Return the [x, y] coordinate for the center point of the cell that contains the specified text.  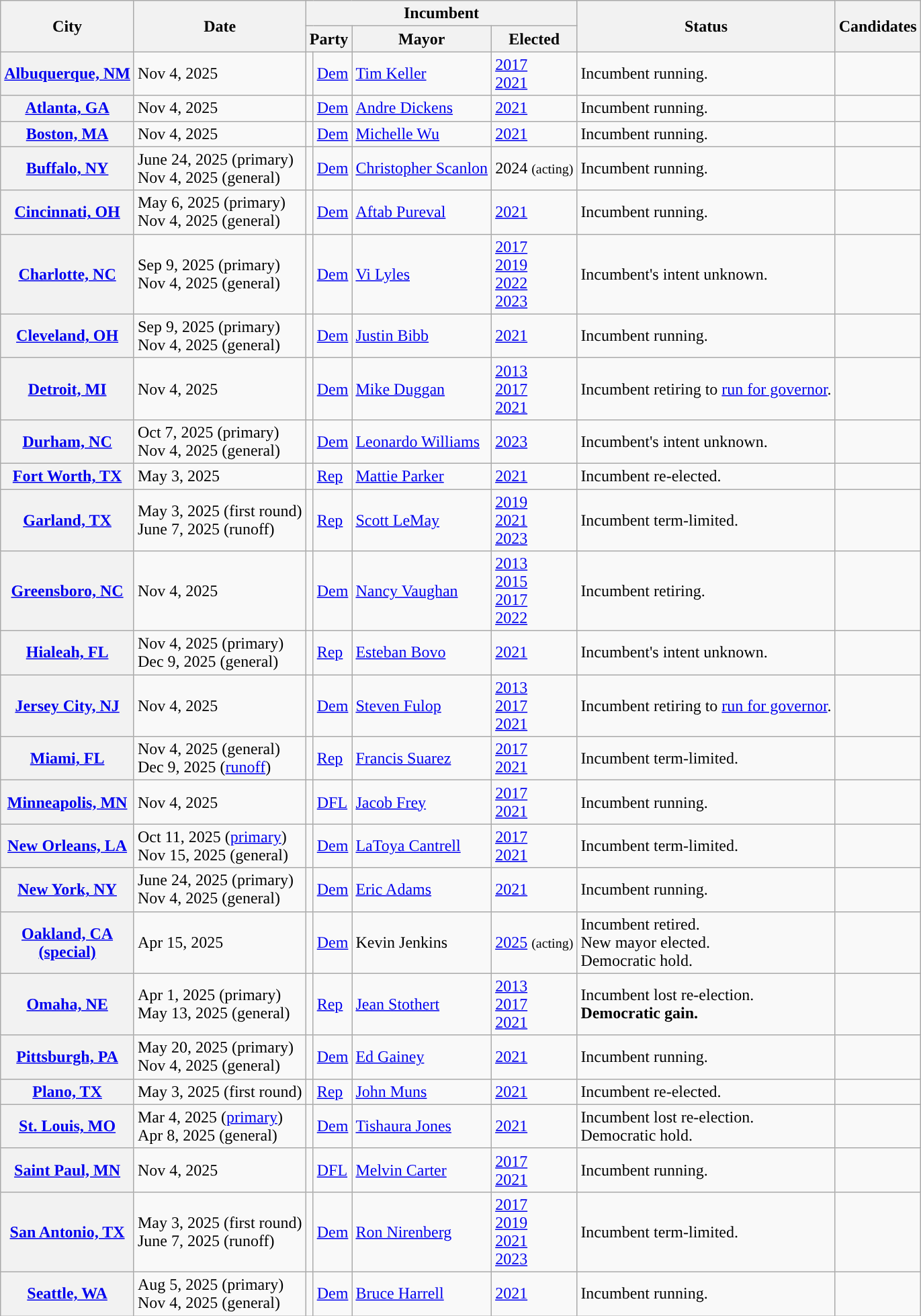
Andre Dickens [422, 108]
Justin Bibb [422, 336]
Nancy Vaughan [422, 591]
New Orleans, LA [67, 846]
Francis Suarez [422, 758]
Oakland, CA(special) [67, 942]
2025 (acting) [535, 942]
New York, NY [67, 890]
201920212023 [535, 520]
John Muns [422, 1092]
Mar 4, 2025 (primary)Apr 8, 2025 (general) [220, 1126]
Saint Paul, MN [67, 1169]
Greensboro, NC [67, 591]
Omaha, NE [67, 1004]
Albuquerque, NM [67, 74]
Charlotte, NC [67, 274]
Atlanta, GA [67, 108]
Incumbent retiring. [706, 591]
Incumbent retired.New mayor elected.Democratic hold. [706, 942]
2017201920222023 [535, 274]
Kevin Jenkins [422, 942]
2023 [535, 441]
Boston, MA [67, 134]
Nov 4, 2025 (primary)Dec 9, 2025 (general) [220, 653]
2024 (acting) [535, 168]
Jacob Frey [422, 803]
Incumbent lost re-election.Democratic gain. [706, 1004]
City [67, 26]
San Antonio, TX [67, 1231]
Seattle, WA [67, 1293]
Apr 15, 2025 [220, 942]
2017201920212023 [535, 1231]
Tishaura Jones [422, 1126]
Michelle Wu [422, 134]
Status [706, 26]
Elected [535, 39]
Cleveland, OH [67, 336]
Fort Worth, TX [67, 476]
Mattie Parker [422, 476]
Eric Adams [422, 890]
Hialeah, FL [67, 653]
Ron Nirenberg [422, 1231]
LaToya Cantrell [422, 846]
Jersey City, NJ [67, 706]
Incumbent lost re-election.Democratic hold. [706, 1126]
Party [329, 39]
Tim Keller [422, 74]
May 3, 2025 (first round) [220, 1092]
Oct 11, 2025 (primary)Nov 15, 2025 (general) [220, 846]
Esteban Bovo [422, 653]
Incumbent [441, 13]
St. Louis, MO [67, 1126]
Steven Fulop [422, 706]
Nov 4, 2025 (general)Dec 9, 2025 (runoff) [220, 758]
Aftab Pureval [422, 212]
2013201520172022 [535, 591]
Aug 5, 2025 (primary)Nov 4, 2025 (general) [220, 1293]
Christopher Scanlon [422, 168]
Durham, NC [67, 441]
Apr 1, 2025 (primary)May 13, 2025 (general) [220, 1004]
Detroit, MI [67, 388]
Oct 7, 2025 (primary) Nov 4, 2025 (general) [220, 441]
Bruce Harrell [422, 1293]
Buffalo, NY [67, 168]
Cincinnati, OH [67, 212]
Miami, FL [67, 758]
Plano, TX [67, 1092]
May 20, 2025 (primary)Nov 4, 2025 (general) [220, 1057]
Ed Gainey [422, 1057]
Minneapolis, MN [67, 803]
Pittsburgh, PA [67, 1057]
Vi Lyles [422, 274]
Candidates [877, 26]
Garland, TX [67, 520]
May 6, 2025 (primary)Nov 4, 2025 (general) [220, 212]
May 3, 2025 [220, 476]
Jean Stothert [422, 1004]
Mike Duggan [422, 388]
Date [220, 26]
Leonardo Williams [422, 441]
Melvin Carter [422, 1169]
Mayor [422, 39]
Scott LeMay [422, 520]
